Return the (X, Y) coordinate for the center point of the cell that contains the specified text.  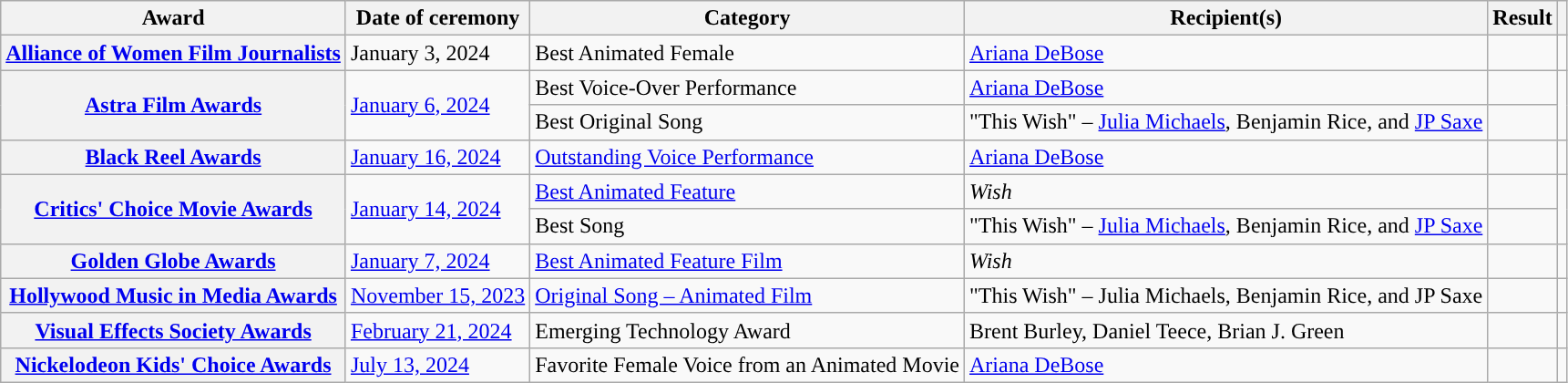
July 13, 2024 (437, 365)
Date of ceremony (437, 18)
Best Voice-Over Performance (747, 88)
February 21, 2024 (437, 330)
Critics' Choice Movie Awards (173, 209)
Best Animated Feature Film (747, 261)
January 7, 2024 (437, 261)
January 16, 2024 (437, 157)
Favorite Female Voice from an Animated Movie (747, 365)
Best Song (747, 226)
Astra Film Awards (173, 105)
January 3, 2024 (437, 53)
Alliance of Women Film Journalists (173, 53)
Category (747, 18)
January 6, 2024 (437, 105)
Visual Effects Society Awards (173, 330)
January 14, 2024 (437, 209)
Emerging Technology Award (747, 330)
Award (173, 18)
November 15, 2023 (437, 295)
Result (1522, 18)
Brent Burley, Daniel Teece, Brian J. Green (1225, 330)
Outstanding Voice Performance (747, 157)
Nickelodeon Kids' Choice Awards (173, 365)
Golden Globe Awards (173, 261)
Recipient(s) (1225, 18)
Best Animated Female (747, 53)
Original Song – Animated Film (747, 295)
Best Animated Feature (747, 191)
Black Reel Awards (173, 157)
Hollywood Music in Media Awards (173, 295)
Best Original Song (747, 122)
